Output the [X, Y] coordinate of the center of the cell containing the given text.  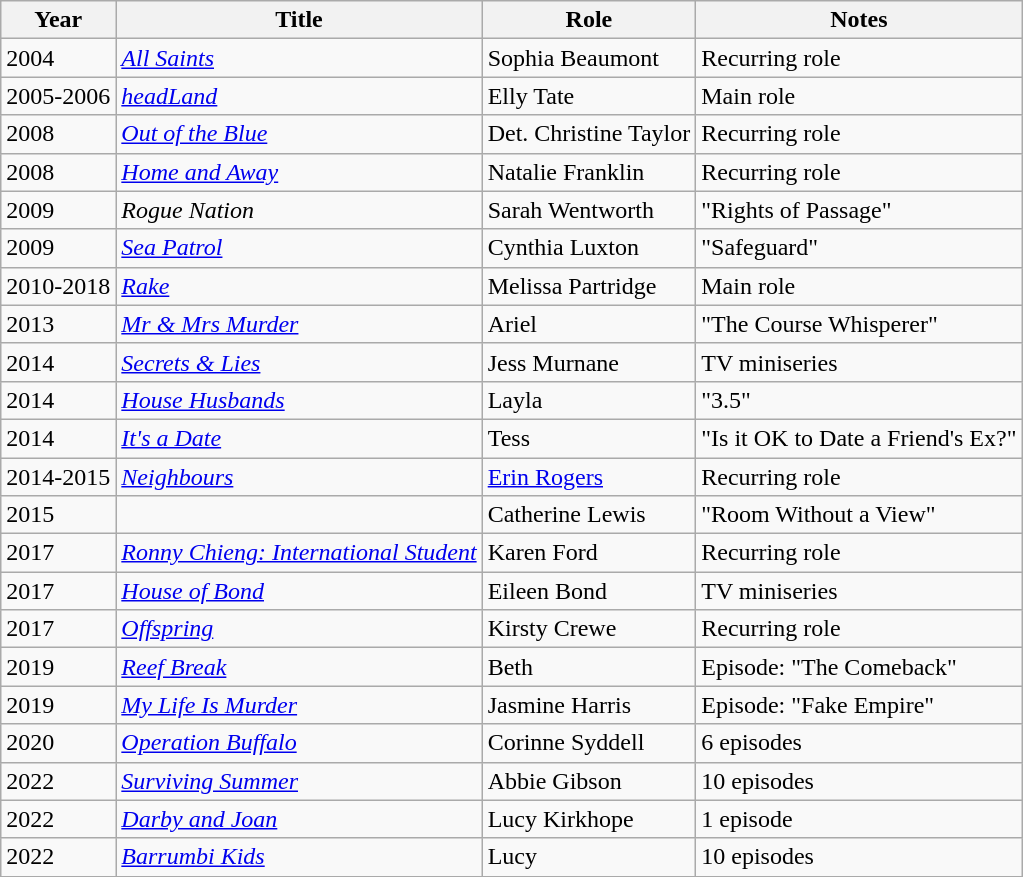
All Saints [299, 58]
Offspring [299, 629]
Eileen Bond [589, 591]
My Life Is Murder [299, 705]
Rake [299, 286]
Jess Murnane [589, 362]
Tess [589, 438]
Natalie Franklin [589, 172]
Layla [589, 400]
Elly Tate [589, 96]
2014-2015 [58, 477]
House of Bond [299, 591]
"Safeguard" [859, 248]
2015 [58, 515]
Secrets & Lies [299, 362]
Erin Rogers [589, 477]
Corinne Syddell [589, 743]
House Husbands [299, 400]
Abbie Gibson [589, 781]
Mr & Mrs Murder [299, 324]
2020 [58, 743]
Karen Ford [589, 553]
Neighbours [299, 477]
Det. Christine Taylor [589, 134]
Lucy Kirkhope [589, 819]
Ronny Chieng: International Student [299, 553]
Surviving Summer [299, 781]
Home and Away [299, 172]
1 episode [859, 819]
Operation Buffalo [299, 743]
Year [58, 20]
Jasmine Harris [589, 705]
Sea Patrol [299, 248]
Cynthia Luxton [589, 248]
Notes [859, 20]
Out of the Blue [299, 134]
Sophia Beaumont [589, 58]
Role [589, 20]
Lucy [589, 857]
It's a Date [299, 438]
"3.5" [859, 400]
2004 [58, 58]
Episode: "Fake Empire" [859, 705]
Kirsty Crewe [589, 629]
Rogue Nation [299, 210]
"Room Without a View" [859, 515]
headLand [299, 96]
6 episodes [859, 743]
Catherine Lewis [589, 515]
Sarah Wentworth [589, 210]
2005-2006 [58, 96]
"Is it OK to Date a Friend's Ex?" [859, 438]
Beth [589, 667]
Title [299, 20]
"Rights of Passage" [859, 210]
Barrumbi Kids [299, 857]
2013 [58, 324]
Episode: "The Comeback" [859, 667]
Reef Break [299, 667]
2010-2018 [58, 286]
Darby and Joan [299, 819]
Melissa Partridge [589, 286]
Ariel [589, 324]
"The Course Whisperer" [859, 324]
